Return (x, y) of the center of cell containing provided text 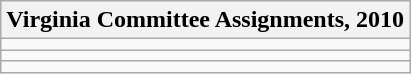
Virginia Committee Assignments, 2010 (206, 20)
